Return the [X, Y] coordinate for the center point of the cell that contains the specified text.  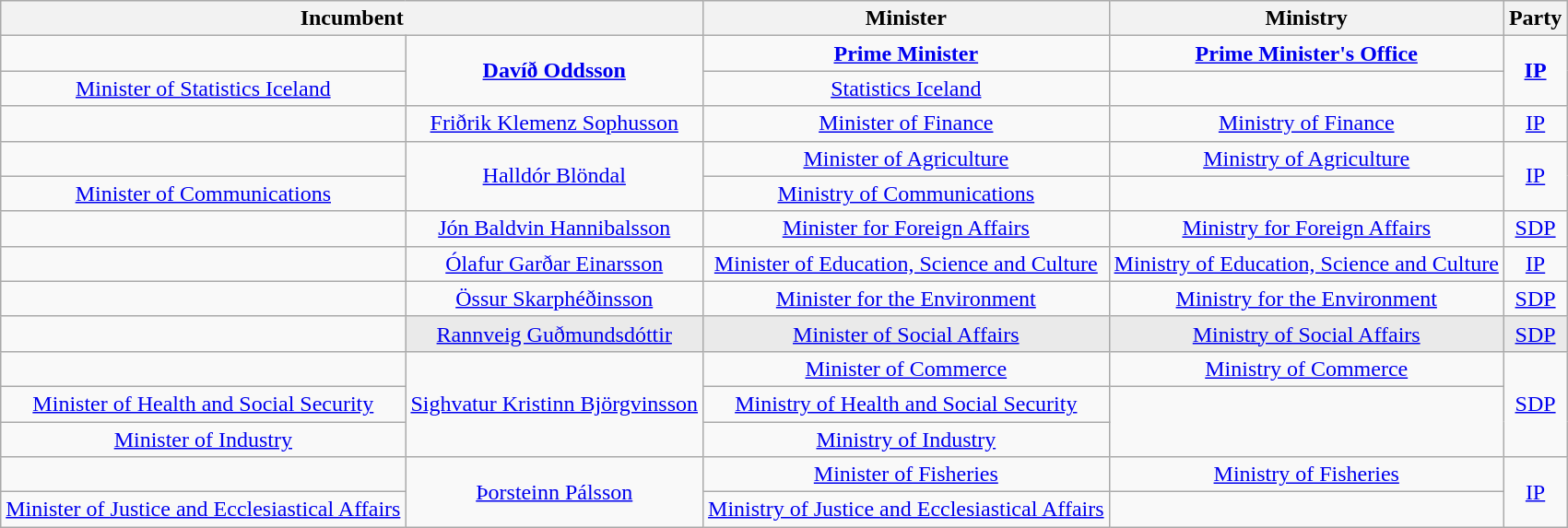
Ministry of Education, Science and Culture [1306, 264]
Halldór Blöndal [555, 176]
Rannveig Guðmundsdóttir [555, 334]
Party [1535, 18]
Minister of Communications [203, 194]
Ministry for Foreign Affairs [1306, 229]
Ministry of Communications [907, 194]
Ministry of Commerce [1306, 369]
Ministry of Finance [1306, 123]
Incumbent [352, 18]
Þorsteinn Pálsson [555, 492]
Minister [907, 18]
Prime Minister's Office [1306, 53]
Ministry of Industry [907, 440]
Minister of Statistics Iceland [203, 88]
Minister of Justice and Ecclesiastical Affairs [203, 510]
Ministry of Fisheries [1306, 475]
Minister of Finance [907, 123]
Ministry [1306, 18]
Davíð Oddsson [555, 71]
Össur Skarphéðinsson [555, 299]
Minister of Commerce [907, 369]
Ólafur Garðar Einarsson [555, 264]
Friðrik Klemenz Sophusson [555, 123]
Minister of Health and Social Security [203, 404]
Minister of Agriculture [907, 158]
Minister of Social Affairs [907, 334]
Minister for the Environment [907, 299]
Prime Minister [907, 53]
Minister of Education, Science and Culture [907, 264]
Ministry of Social Affairs [1306, 334]
Ministry for the Environment [1306, 299]
Sighvatur Kristinn Björgvinsson [555, 404]
Ministry of Justice and Ecclesiastical Affairs [907, 510]
Ministry of Agriculture [1306, 158]
Minister of Industry [203, 440]
Minister of Fisheries [907, 475]
Jón Baldvin Hannibalsson [555, 229]
Statistics Iceland [907, 88]
Minister for Foreign Affairs [907, 229]
Ministry of Health and Social Security [907, 404]
